Extract the [X, Y] coordinate from the center of the cell holding the provided text.  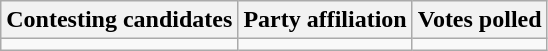
Party affiliation [325, 20]
Contesting candidates [120, 20]
Votes polled [480, 20]
